Find where the given text appears and provide that cell's center as [x, y] coordinate. 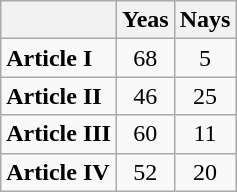
20 [205, 172]
11 [205, 134]
Yeas [145, 20]
68 [145, 58]
Article I [59, 58]
Article III [59, 134]
25 [205, 96]
Article IV [59, 172]
Nays [205, 20]
46 [145, 96]
Article II [59, 96]
5 [205, 58]
52 [145, 172]
60 [145, 134]
